For the text-containing cell, return its midpoint in [X, Y] coordinate format. 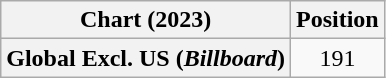
191 [338, 58]
Position [338, 20]
Global Excl. US (Billboard) [146, 58]
Chart (2023) [146, 20]
